Return the [x, y] coordinate for the center point of the cell that contains the specified text.  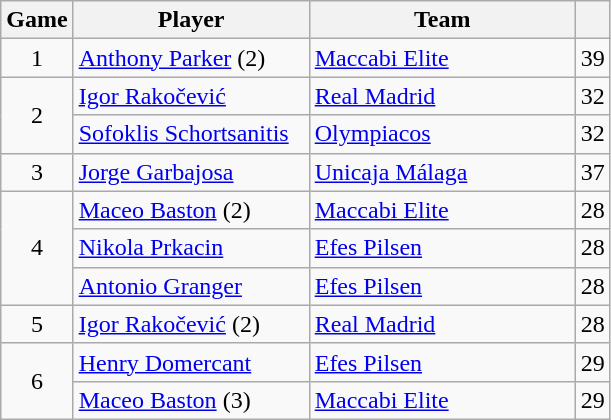
Sofoklis Schortsanitis [191, 134]
Maceo Baston (2) [191, 210]
Unicaja Málaga [442, 172]
Antonio Granger [191, 286]
Anthony Parker (2) [191, 58]
37 [592, 172]
5 [37, 324]
4 [37, 248]
Team [442, 20]
Game [37, 20]
Maceo Baston (3) [191, 400]
Jorge Garbajosa [191, 172]
Player [191, 20]
Igor Rakočević (2) [191, 324]
3 [37, 172]
Nikola Prkacin [191, 248]
Igor Rakočević [191, 96]
1 [37, 58]
Henry Domercant [191, 362]
2 [37, 115]
39 [592, 58]
6 [37, 381]
Olympiacos [442, 134]
